Locate the cell with the specified text and output its [X, Y] center coordinate. 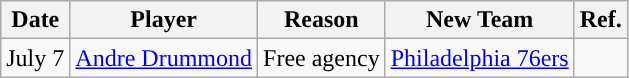
Date [36, 20]
Andre Drummond [164, 58]
New Team [480, 20]
Free agency [322, 58]
Player [164, 20]
Reason [322, 20]
Philadelphia 76ers [480, 58]
Ref. [600, 20]
July 7 [36, 58]
